Extract the (X, Y) coordinate from the center of the cell holding the provided text.  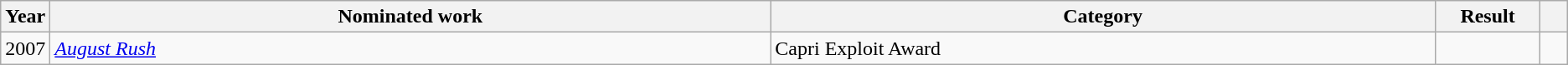
Nominated work (410, 17)
Category (1103, 17)
Year (25, 17)
2007 (25, 48)
August Rush (410, 48)
Result (1488, 17)
Capri Exploit Award (1103, 48)
